Provide the (x, y) coordinate of the cell's center where the given text is located.  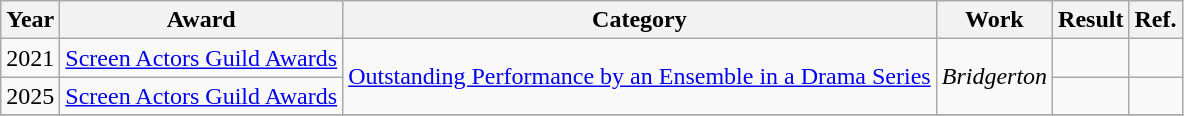
Work (994, 20)
Result (1091, 20)
2025 (30, 96)
Award (202, 20)
Outstanding Performance by an Ensemble in a Drama Series (640, 77)
Year (30, 20)
Ref. (1156, 20)
Category (640, 20)
2021 (30, 58)
Bridgerton (994, 77)
